From the cell containing the given text, extract its center point as (x, y) coordinate. 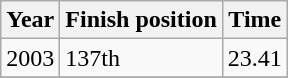
2003 (30, 58)
Finish position (141, 20)
23.41 (254, 58)
Time (254, 20)
137th (141, 58)
Year (30, 20)
